Extract the [X, Y] coordinate from the center of the cell holding the provided text.  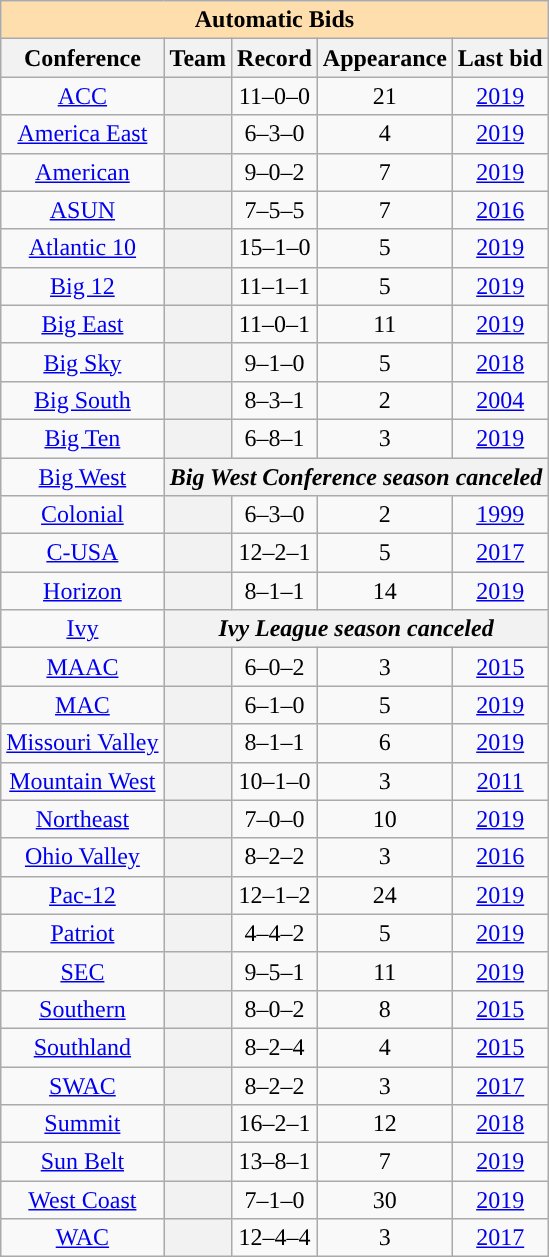
Colonial [82, 515]
American [82, 172]
WAC [82, 1238]
Missouri Valley [82, 743]
2004 [500, 400]
11–0–1 [275, 324]
MAAC [82, 667]
9–0–2 [275, 172]
ACC [82, 96]
12–2–1 [275, 553]
West Coast [82, 1200]
Team [198, 58]
Pac-12 [82, 895]
30 [384, 1200]
SWAC [82, 1085]
7–1–0 [275, 1200]
Ivy [82, 629]
America East [82, 134]
Summit [82, 1124]
C-USA [82, 553]
6–0–2 [275, 667]
13–8–1 [275, 1162]
10–1–0 [275, 781]
24 [384, 895]
11–1–1 [275, 286]
SEC [82, 971]
1999 [500, 515]
Big West Conference season canceled [356, 477]
12–1–2 [275, 895]
Ohio Valley [82, 857]
Patriot [82, 933]
2011 [500, 781]
Last bid [500, 58]
6 [384, 743]
9–1–0 [275, 362]
12 [384, 1124]
Automatic Bids [274, 20]
8–3–1 [275, 400]
Appearance [384, 58]
8–2–4 [275, 1047]
Conference [82, 58]
8 [384, 1009]
Big Sky [82, 362]
Big 12 [82, 286]
Southland [82, 1047]
16–2–1 [275, 1124]
11–0–0 [275, 96]
7–5–5 [275, 210]
12–4–4 [275, 1238]
9–5–1 [275, 971]
Big West [82, 477]
MAC [82, 705]
Southern [82, 1009]
10 [384, 819]
Sun Belt [82, 1162]
Ivy League season canceled [356, 629]
Northeast [82, 819]
6–1–0 [275, 705]
Big South [82, 400]
Atlantic 10 [82, 248]
4–4–2 [275, 933]
6–8–1 [275, 438]
21 [384, 96]
Big East [82, 324]
Horizon [82, 591]
15–1–0 [275, 248]
Big Ten [82, 438]
8–0–2 [275, 1009]
14 [384, 591]
Record [275, 58]
Mountain West [82, 781]
7–0–0 [275, 819]
ASUN [82, 210]
